Determine the [x, y] coordinate at the center of the cell enclosing the given text.  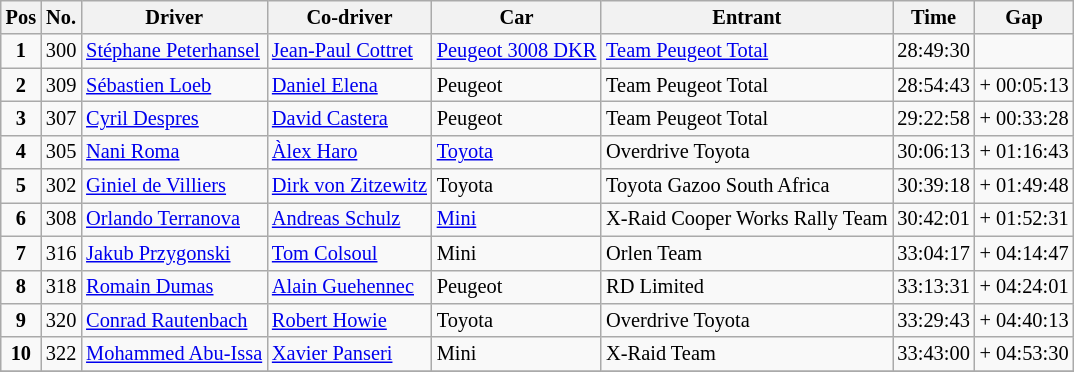
+ 01:16:43 [1024, 152]
33:13:31 [933, 287]
Àlex Haro [350, 152]
Andreas Schulz [350, 219]
302 [61, 186]
Mohammed Abu-Issa [174, 354]
Driver [174, 17]
30:42:01 [933, 219]
Jakub Przygonski [174, 253]
2 [21, 85]
5 [21, 186]
David Castera [350, 118]
Cyril Despres [174, 118]
Nani Roma [174, 152]
Time [933, 17]
Co-driver [350, 17]
Alain Guehennec [350, 287]
+ 00:05:13 [1024, 85]
320 [61, 320]
+ 01:49:48 [1024, 186]
+ 04:40:13 [1024, 320]
33:29:43 [933, 320]
Conrad Rautenbach [174, 320]
309 [61, 85]
322 [61, 354]
305 [61, 152]
8 [21, 287]
Daniel Elena [350, 85]
28:54:43 [933, 85]
30:06:13 [933, 152]
Stéphane Peterhansel [174, 51]
Orlen Team [746, 253]
Car [516, 17]
Dirk von Zitzewitz [350, 186]
Romain Dumas [174, 287]
+ 04:14:47 [1024, 253]
+ 04:24:01 [1024, 287]
Jean-Paul Cottret [350, 51]
4 [21, 152]
+ 00:33:28 [1024, 118]
Robert Howie [350, 320]
30:39:18 [933, 186]
10 [21, 354]
Pos [21, 17]
+ 04:53:30 [1024, 354]
Tom Colsoul [350, 253]
9 [21, 320]
28:49:30 [933, 51]
Gap [1024, 17]
Peugeot 3008 DKR [516, 51]
3 [21, 118]
X-Raid Cooper Works Rally Team [746, 219]
X-Raid Team [746, 354]
318 [61, 287]
Toyota Gazoo South Africa [746, 186]
307 [61, 118]
RD Limited [746, 287]
33:43:00 [933, 354]
33:04:17 [933, 253]
No. [61, 17]
Sébastien Loeb [174, 85]
+ 01:52:31 [1024, 219]
Orlando Terranova [174, 219]
308 [61, 219]
Giniel de Villiers [174, 186]
1 [21, 51]
29:22:58 [933, 118]
6 [21, 219]
316 [61, 253]
Entrant [746, 17]
Xavier Panseri [350, 354]
300 [61, 51]
7 [21, 253]
